From the cell containing the given text, extract its center point as (x, y) coordinate. 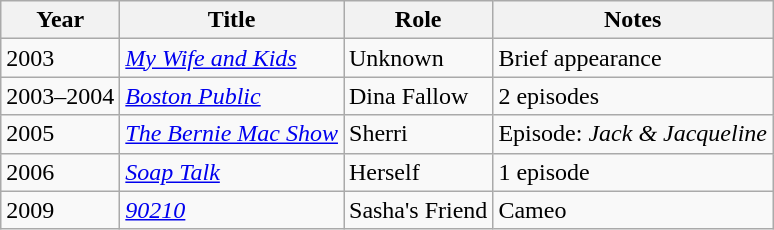
2 episodes (633, 96)
2003 (60, 58)
2005 (60, 134)
Sasha's Friend (418, 210)
Boston Public (232, 96)
Sherri (418, 134)
Notes (633, 20)
Herself (418, 172)
2003–2004 (60, 96)
Title (232, 20)
Cameo (633, 210)
My Wife and Kids (232, 58)
90210 (232, 210)
Unknown (418, 58)
The Bernie Mac Show (232, 134)
1 episode (633, 172)
2009 (60, 210)
Episode: Jack & Jacqueline (633, 134)
Role (418, 20)
2006 (60, 172)
Year (60, 20)
Brief appearance (633, 58)
Dina Fallow (418, 96)
Soap Talk (232, 172)
